Find where the given text appears and provide that cell's center as [x, y] coordinate. 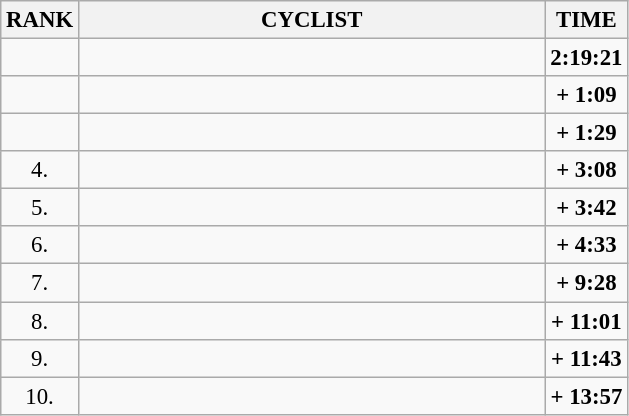
+ 13:57 [586, 396]
+ 3:42 [586, 208]
9. [40, 358]
+ 11:01 [586, 321]
10. [40, 396]
+ 4:33 [586, 245]
+ 11:43 [586, 358]
+ 1:09 [586, 95]
+ 3:08 [586, 170]
RANK [40, 20]
2:19:21 [586, 58]
7. [40, 283]
CYCLIST [312, 20]
5. [40, 208]
4. [40, 170]
+ 1:29 [586, 133]
8. [40, 321]
TIME [586, 20]
6. [40, 245]
+ 9:28 [586, 283]
